Find where the given text appears and provide that cell's center as (x, y) coordinate. 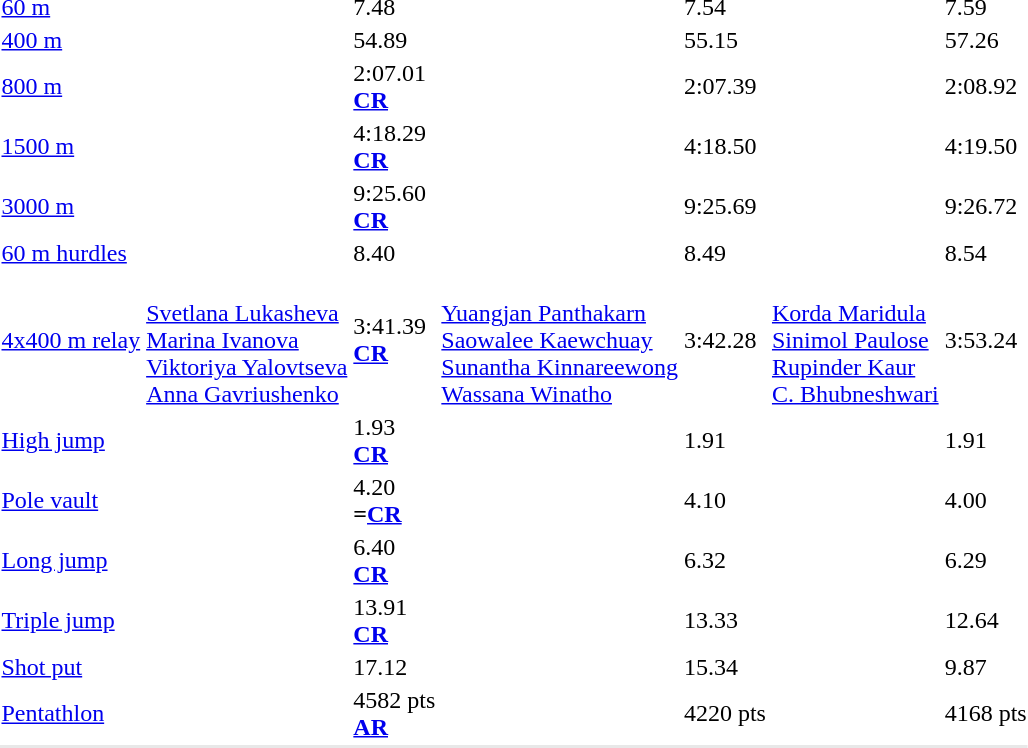
4x400 m relay (71, 340)
8.54 (986, 253)
4168 pts (986, 714)
400 m (71, 40)
Pole vault (71, 500)
Svetlana LukashevaMarina IvanovaViktoriya YalovtsevaAnna Gavriushenko (247, 340)
1500 m (71, 146)
9:25.69 (724, 206)
6.32 (724, 560)
2:08.92 (986, 86)
4220 pts (724, 714)
1.93CR (394, 440)
8.40 (394, 253)
3000 m (71, 206)
9:25.60CR (394, 206)
13.33 (724, 620)
2:07.01CR (394, 86)
9:26.72 (986, 206)
Shot put (71, 667)
4.20=CR (394, 500)
Yuangjan PanthakarnSaowalee KaewchuaySunantha KinnareewongWassana Winatho (560, 340)
800 m (71, 86)
2:07.39 (724, 86)
57.26 (986, 40)
12.64 (986, 620)
13.91CR (394, 620)
60 m hurdles (71, 253)
3:42.28 (724, 340)
9.87 (986, 667)
4582 ptsAR (394, 714)
3:41.39CR (394, 340)
8.49 (724, 253)
4:19.50 (986, 146)
Korda MaridulaSinimol PauloseRupinder KaurC. Bhubneshwari (855, 340)
3:53.24 (986, 340)
17.12 (394, 667)
4:18.50 (724, 146)
High jump (71, 440)
4:18.29CR (394, 146)
6.29 (986, 560)
Triple jump (71, 620)
Pentathlon (71, 714)
4.00 (986, 500)
4.10 (724, 500)
6.40CR (394, 560)
Long jump (71, 560)
55.15 (724, 40)
54.89 (394, 40)
15.34 (724, 667)
